From the cell containing the given text, extract its center point as (x, y) coordinate. 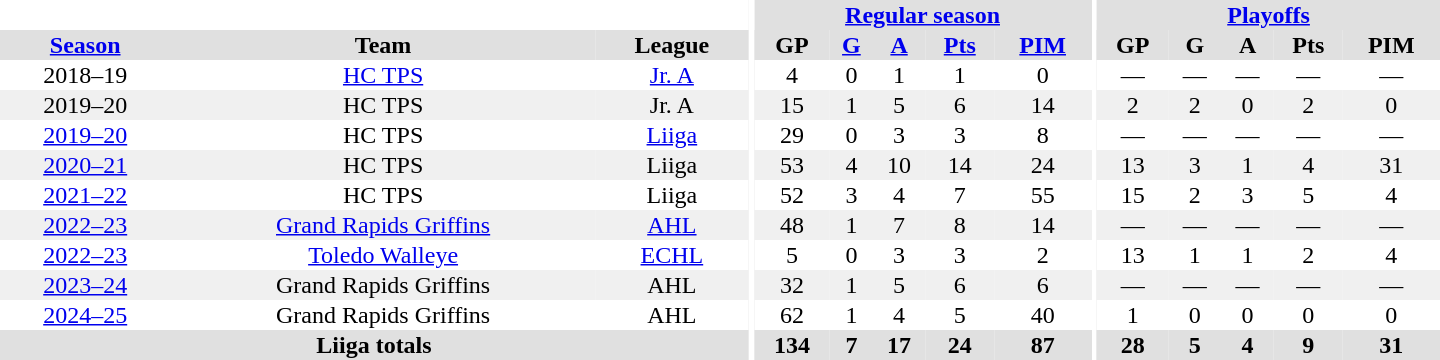
Playoffs (1268, 15)
32 (792, 285)
29 (792, 135)
53 (792, 165)
Regular season (923, 15)
10 (900, 165)
52 (792, 195)
ECHL (672, 255)
2024–25 (85, 315)
League (672, 45)
9 (1308, 345)
48 (792, 225)
2018–19 (85, 75)
28 (1132, 345)
55 (1042, 195)
87 (1042, 345)
40 (1042, 315)
2020–21 (85, 165)
2023–24 (85, 285)
Liiga totals (374, 345)
62 (792, 315)
Toledo Walleye (382, 255)
17 (900, 345)
Team (382, 45)
134 (792, 345)
2021–22 (85, 195)
Season (85, 45)
